From the cell containing the given text, extract its center point as [X, Y] coordinate. 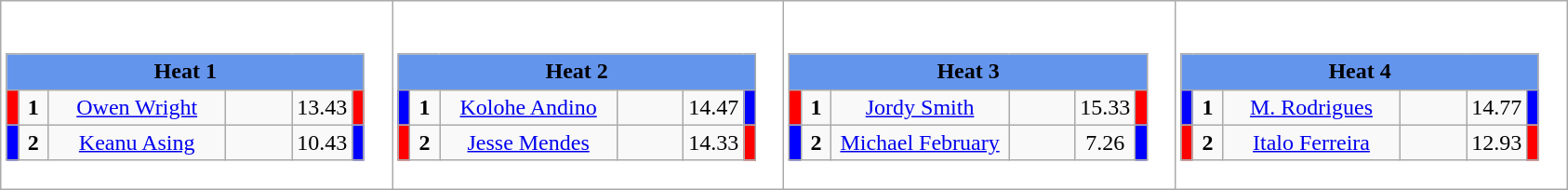
Heat 3 1 Jordy Smith 15.33 2 Michael February 7.26 [980, 95]
Heat 2 1 Kolohe Andino 14.47 2 Jesse Mendes 14.33 [588, 95]
Jesse Mendes [528, 142]
12.93 [1497, 142]
Italo Ferreira [1311, 142]
Heat 4 [1360, 72]
Heat 2 [577, 72]
14.33 [714, 142]
Keanu Asing [138, 142]
14.77 [1497, 107]
Heat 3 [968, 72]
Jordy Smith [921, 107]
10.43 [322, 142]
Heat 4 1 M. Rodrigues 14.77 2 Italo Ferreira 12.93 [1371, 95]
Owen Wright [138, 107]
13.43 [322, 107]
Michael February [921, 142]
M. Rodrigues [1311, 107]
7.26 [1105, 142]
15.33 [1105, 107]
14.47 [714, 107]
Heat 1 [185, 72]
Kolohe Andino [528, 107]
Heat 1 1 Owen Wright 13.43 2 Keanu Asing 10.43 [197, 95]
